Identify which cell holds the provided text, then report its [x, y] central coordinate. 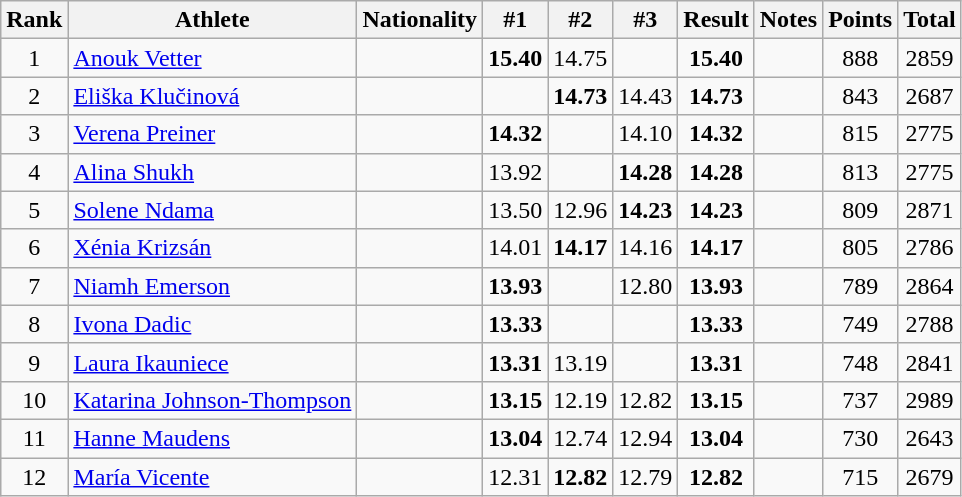
Anouk Vetter [212, 58]
8 [34, 324]
13.92 [516, 172]
Alina Shukh [212, 172]
Athlete [212, 20]
3 [34, 134]
13.19 [580, 362]
Rank [34, 20]
6 [34, 248]
805 [860, 248]
789 [860, 286]
2687 [930, 96]
Solene Ndama [212, 210]
748 [860, 362]
14.43 [646, 96]
14.01 [516, 248]
12 [34, 477]
7 [34, 286]
Eliška Klučinová [212, 96]
2788 [930, 324]
12.74 [580, 438]
2841 [930, 362]
5 [34, 210]
Xénia Krizsán [212, 248]
813 [860, 172]
Niamh Emerson [212, 286]
2786 [930, 248]
#1 [516, 20]
10 [34, 400]
Notes [788, 20]
14.16 [646, 248]
737 [860, 400]
Katarina Johnson-Thompson [212, 400]
888 [860, 58]
2859 [930, 58]
12.79 [646, 477]
2 [34, 96]
2864 [930, 286]
14.75 [580, 58]
809 [860, 210]
Total [930, 20]
4 [34, 172]
Ivona Dadic [212, 324]
#2 [580, 20]
Verena Preiner [212, 134]
12.96 [580, 210]
#3 [646, 20]
Hanne Maudens [212, 438]
13.50 [516, 210]
Laura Ikauniece [212, 362]
715 [860, 477]
12.19 [580, 400]
12.94 [646, 438]
843 [860, 96]
12.31 [516, 477]
12.80 [646, 286]
1 [34, 58]
Nationality [420, 20]
Result [716, 20]
María Vicente [212, 477]
749 [860, 324]
14.10 [646, 134]
9 [34, 362]
2643 [930, 438]
2989 [930, 400]
11 [34, 438]
2679 [930, 477]
Points [860, 20]
815 [860, 134]
730 [860, 438]
2871 [930, 210]
